For the text-containing cell, return its midpoint in [X, Y] coordinate format. 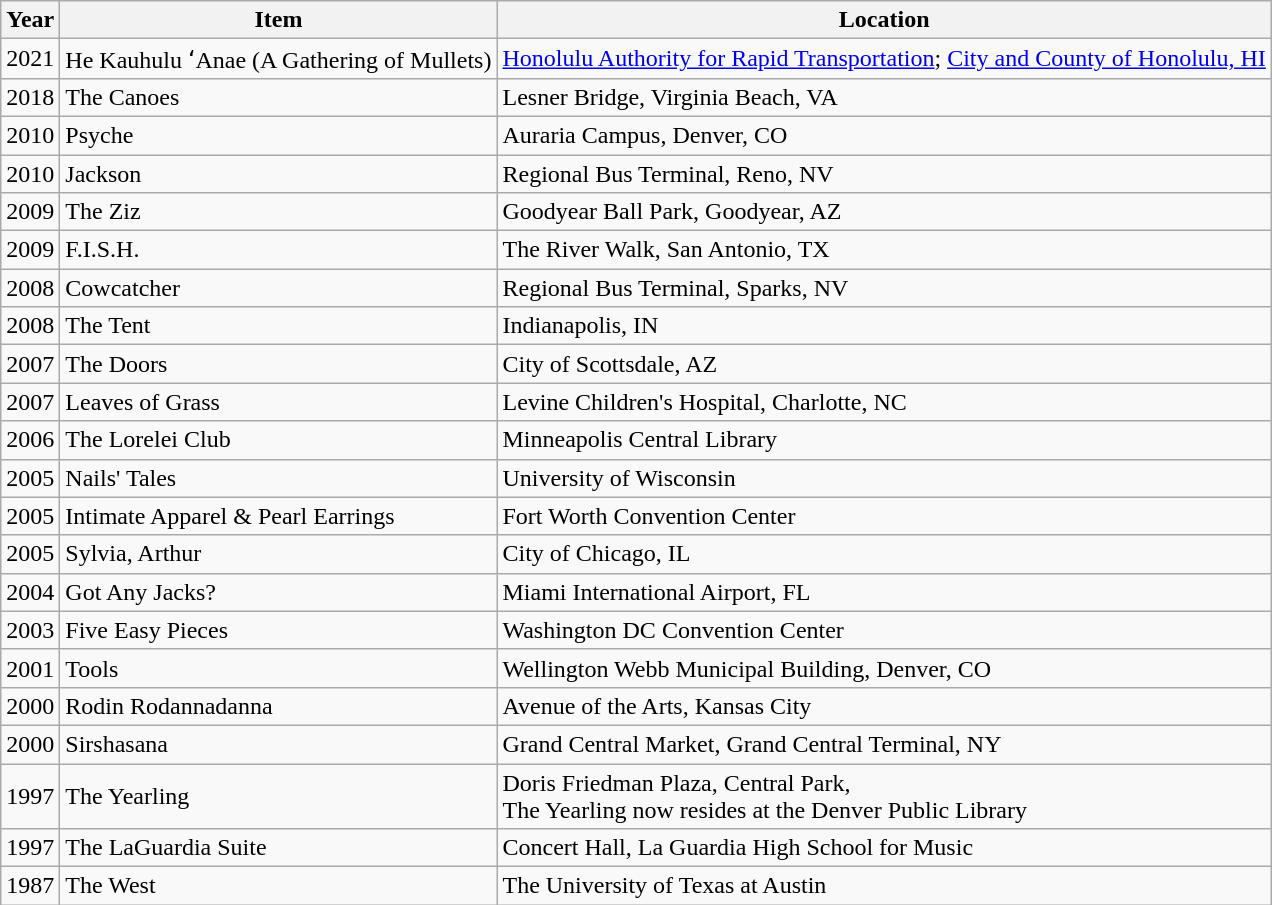
The University of Texas at Austin [884, 886]
Wellington Webb Municipal Building, Denver, CO [884, 668]
Avenue of the Arts, Kansas City [884, 706]
The West [278, 886]
Doris Friedman Plaza, Central Park,The Yearling now resides at the Denver Public Library [884, 796]
Miami International Airport, FL [884, 592]
2001 [30, 668]
Jackson [278, 173]
Levine Children's Hospital, Charlotte, NC [884, 402]
1987 [30, 886]
2003 [30, 630]
Indianapolis, IN [884, 326]
The Yearling [278, 796]
The River Walk, San Antonio, TX [884, 250]
Goodyear Ball Park, Goodyear, AZ [884, 212]
The Doors [278, 364]
The Ziz [278, 212]
Location [884, 20]
The Tent [278, 326]
The Lorelei Club [278, 440]
2004 [30, 592]
The LaGuardia Suite [278, 848]
Sirshasana [278, 744]
Fort Worth Convention Center [884, 516]
Grand Central Market, Grand Central Terminal, NY [884, 744]
Year [30, 20]
F.I.S.H. [278, 250]
Regional Bus Terminal, Sparks, NV [884, 288]
The Canoes [278, 97]
Intimate Apparel & Pearl Earrings [278, 516]
Tools [278, 668]
Item [278, 20]
Regional Bus Terminal, Reno, NV [884, 173]
Concert Hall, La Guardia High School for Music [884, 848]
He Kauhulu ʻAnae (A Gathering of Mullets) [278, 59]
Washington DC Convention Center [884, 630]
Psyche [278, 135]
City of Scottsdale, AZ [884, 364]
Minneapolis Central Library [884, 440]
University of Wisconsin [884, 478]
Leaves of Grass [278, 402]
City of Chicago, IL [884, 554]
2006 [30, 440]
Five Easy Pieces [278, 630]
2018 [30, 97]
Cowcatcher [278, 288]
Auraria Campus, Denver, CO [884, 135]
Sylvia, Arthur [278, 554]
Honolulu Authority for Rapid Transportation; City and County of Honolulu, HI [884, 59]
Nails' Tales [278, 478]
Lesner Bridge, Virginia Beach, VA [884, 97]
Rodin Rodannadanna [278, 706]
2021 [30, 59]
Got Any Jacks? [278, 592]
